Extract the [X, Y] coordinate from the center of the cell holding the provided text.  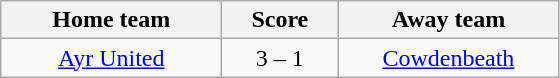
3 – 1 [280, 58]
Home team [112, 20]
Ayr United [112, 58]
Score [280, 20]
Cowdenbeath [448, 58]
Away team [448, 20]
